Return [X, Y] of the center of cell containing provided text 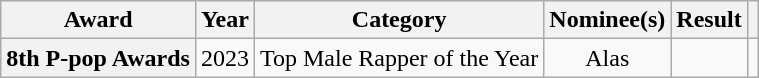
Nominee(s) [608, 20]
Year [224, 20]
8th P-pop Awards [98, 58]
Top Male Rapper of the Year [398, 58]
Result [709, 20]
2023 [224, 58]
Category [398, 20]
Award [98, 20]
Alas [608, 58]
